Return the [X, Y] coordinate for the center point of the cell that contains the specified text.  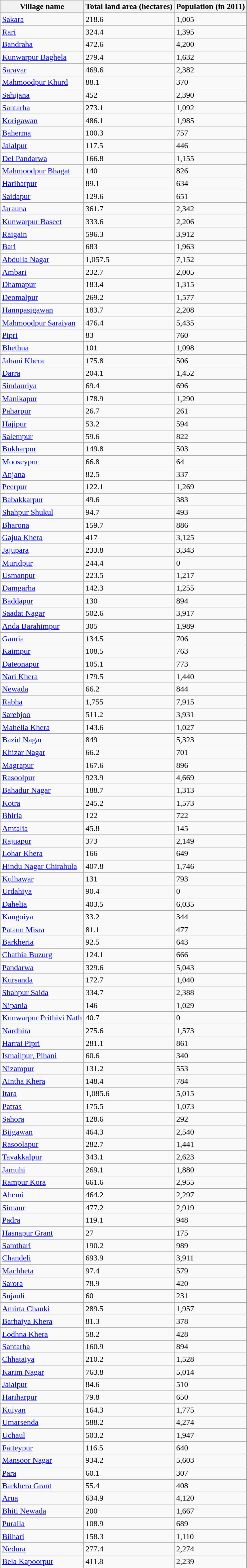
370 [210, 82]
92.5 [129, 942]
3,931 [210, 714]
204.1 [129, 373]
1,057.5 [129, 259]
Raigain [42, 234]
Machheta [42, 1271]
79.8 [129, 1397]
64 [210, 462]
Rari [42, 32]
477 [210, 929]
232.7 [129, 272]
131.2 [129, 1068]
175 [210, 1233]
Kunwarpur Baghela [42, 57]
Tavakkalpur [42, 1157]
269.2 [129, 297]
119.1 [129, 1220]
2,342 [210, 209]
244.4 [129, 563]
160.9 [129, 1346]
2,390 [210, 95]
172.7 [129, 980]
58.2 [129, 1334]
Itara [42, 1094]
2,239 [210, 1561]
1,577 [210, 297]
757 [210, 133]
Jarauna [42, 209]
361.7 [129, 209]
134.5 [129, 639]
493 [210, 512]
Baddapur [42, 601]
1,528 [210, 1359]
Gauria [42, 639]
634 [210, 184]
142.3 [129, 588]
2,274 [210, 1549]
Aintha Khera [42, 1081]
59.6 [129, 436]
Sahora [42, 1119]
Muridpur [42, 563]
282.7 [129, 1144]
1,029 [210, 1005]
Chathia Buzurg [42, 955]
Bahadur Nagar [42, 790]
Paharpur [42, 411]
Padra [42, 1220]
Bhethua [42, 348]
101 [129, 348]
Sarehjoo [42, 714]
650 [210, 1397]
923.9 [129, 778]
Kuiyan [42, 1410]
333.6 [129, 222]
Magrapur [42, 765]
1,290 [210, 399]
Mansoor Nagar [42, 1460]
Ismailpur, Pihani [42, 1056]
Barkheria [42, 942]
634.9 [129, 1498]
649 [210, 854]
822 [210, 436]
53.2 [129, 424]
784 [210, 1081]
Puraila [42, 1523]
2,955 [210, 1182]
1,085.6 [129, 1094]
305 [129, 626]
281.1 [129, 1043]
Bijgawan [42, 1132]
Total land area (hectares) [129, 7]
Rabha [42, 702]
116.5 [129, 1448]
Population (in 2011) [210, 7]
1,098 [210, 348]
464.2 [129, 1195]
Bhiti Newada [42, 1511]
175.8 [129, 360]
683 [129, 247]
486.1 [129, 120]
337 [210, 474]
579 [210, 1271]
84.6 [129, 1385]
179.5 [129, 677]
407.8 [129, 866]
81.3 [129, 1321]
773 [210, 664]
273.1 [129, 108]
Kulhawar [42, 879]
Del Pandarwa [42, 158]
464.3 [129, 1132]
94.7 [129, 512]
373 [129, 841]
60.1 [129, 1473]
Usmanpur [42, 576]
145 [210, 828]
506 [210, 360]
1,217 [210, 576]
27 [129, 1233]
1,110 [210, 1536]
90.4 [129, 891]
Nizampur [42, 1068]
5,043 [210, 968]
Pataun Misra [42, 929]
1,947 [210, 1435]
159.7 [129, 525]
Rasoolapur [42, 1144]
1,989 [210, 626]
Patras [42, 1106]
896 [210, 765]
Sakara [42, 19]
100.3 [129, 133]
Lohar Khera [42, 854]
164.3 [129, 1410]
5,014 [210, 1372]
231 [210, 1296]
158.3 [129, 1536]
Nari Khera [42, 677]
122 [129, 816]
696 [210, 386]
1,755 [129, 702]
Ambari [42, 272]
329.6 [129, 968]
849 [129, 740]
166.8 [129, 158]
Karim Nagar [42, 1372]
Bhiria [42, 816]
Saidapur [42, 196]
Peerpur [42, 487]
1,315 [210, 285]
Babakkarpur [42, 500]
1,452 [210, 373]
277.4 [129, 1549]
Kunwarpur Prithivi Nath [42, 1018]
Nedura [42, 1549]
131 [129, 879]
3,125 [210, 537]
7,152 [210, 259]
128.6 [129, 1119]
1,775 [210, 1410]
Kotra [42, 803]
1,746 [210, 866]
49.6 [129, 500]
1,269 [210, 487]
Gajua Khera [42, 537]
861 [210, 1043]
223.5 [129, 576]
Jamuhi [42, 1169]
689 [210, 1523]
Rajuapur [42, 841]
Newada [42, 689]
Anjana [42, 474]
1,441 [210, 1144]
324.4 [129, 32]
Hannpasigawan [42, 310]
Hasnapur Grant [42, 1233]
122.1 [129, 487]
4,274 [210, 1423]
Kunwarpur Baseet [42, 222]
45.8 [129, 828]
1,155 [210, 158]
Mahmoodpur Khurd [42, 82]
1,963 [210, 247]
408 [210, 1486]
Urdahiya [42, 891]
Bari [42, 247]
3,911 [210, 1258]
4,669 [210, 778]
149.8 [129, 449]
1,005 [210, 19]
Hindu Nagar Chirahula [42, 866]
Anda Barahimpur [42, 626]
105.1 [129, 664]
1,632 [210, 57]
2,382 [210, 70]
178.9 [129, 399]
Jajupara [42, 550]
588.2 [129, 1423]
5,323 [210, 740]
Bazid Nagar [42, 740]
760 [210, 335]
844 [210, 689]
190.2 [129, 1245]
Fatteypur [42, 1448]
476.4 [129, 323]
Umarsenda [42, 1423]
Village name [42, 7]
Chandeli [42, 1258]
Rampur Kora [42, 1182]
452 [129, 95]
477.2 [129, 1208]
Arua [42, 1498]
Sujauli [42, 1296]
Chhataiya [42, 1359]
886 [210, 525]
33.2 [129, 917]
218.6 [129, 19]
292 [210, 1119]
1,255 [210, 588]
643 [210, 942]
Sindauriya [42, 386]
Samthari [42, 1245]
1,985 [210, 120]
83 [129, 335]
948 [210, 1220]
Salempur [42, 436]
2,623 [210, 1157]
Saadat Nagar [42, 613]
Kaimpur [42, 651]
Amirta Chauki [42, 1309]
Saravar [42, 70]
989 [210, 1245]
Korigawan [42, 120]
2,297 [210, 1195]
503.2 [129, 1435]
Bharona [42, 525]
4,200 [210, 45]
1,027 [210, 727]
651 [210, 196]
1,440 [210, 677]
146 [129, 1005]
1,395 [210, 32]
40.7 [129, 1018]
140 [129, 171]
553 [210, 1068]
343.1 [129, 1157]
Dahelia [42, 904]
Simaur [42, 1208]
Sarora [42, 1283]
Uchaul [42, 1435]
183.7 [129, 310]
69.4 [129, 386]
Amtalia [42, 828]
Hajipur [42, 424]
Khizar Nagar [42, 752]
Barkhera Grant [42, 1486]
Ahemi [42, 1195]
269.1 [129, 1169]
129.6 [129, 196]
167.6 [129, 765]
420 [210, 1283]
417 [129, 537]
143.6 [129, 727]
Jahani Khera [42, 360]
722 [210, 816]
472.6 [129, 45]
60 [129, 1296]
1,313 [210, 790]
Rasoolpur [42, 778]
Bilhari [42, 1536]
183.4 [129, 285]
Nardhira [42, 1031]
166 [129, 854]
78.9 [129, 1283]
Bukharpur [42, 449]
Barhaiya Khera [42, 1321]
233.8 [129, 550]
Deomalpur [42, 297]
383 [210, 500]
503 [210, 449]
Nipania [42, 1005]
Manikapur [42, 399]
594 [210, 424]
334.7 [129, 993]
446 [210, 145]
245.2 [129, 803]
Bandraha [42, 45]
5,435 [210, 323]
Mahmoodpur Saraiyan [42, 323]
Pandarwa [42, 968]
502.6 [129, 613]
340 [210, 1056]
188.7 [129, 790]
130 [129, 601]
289.5 [129, 1309]
3,343 [210, 550]
826 [210, 171]
661.6 [129, 1182]
510 [210, 1385]
97.4 [129, 1271]
1,092 [210, 108]
307 [210, 1473]
4,120 [210, 1498]
Mahmoodpur Bhagat [42, 171]
5,015 [210, 1094]
763.8 [129, 1372]
200 [129, 1511]
66.8 [129, 462]
1,880 [210, 1169]
Darra [42, 373]
666 [210, 955]
1,667 [210, 1511]
Mooseypur [42, 462]
693.9 [129, 1258]
Lodhna Khera [42, 1334]
Baherma [42, 133]
Damgarha [42, 588]
3,917 [210, 613]
Sahijana [42, 95]
Kangoiya [42, 917]
1,073 [210, 1106]
2,206 [210, 222]
3,912 [210, 234]
511.2 [129, 714]
Abdulla Nagar [42, 259]
Dateonapur [42, 664]
148.4 [129, 1081]
261 [210, 411]
5,603 [210, 1460]
Shahpur Saida [42, 993]
210.2 [129, 1359]
89.1 [129, 184]
Kursanda [42, 980]
403.5 [129, 904]
6,035 [210, 904]
344 [210, 917]
Harrai Pipri [42, 1043]
640 [210, 1448]
378 [210, 1321]
2,005 [210, 272]
2,540 [210, 1132]
275.6 [129, 1031]
Shahpur Shukul [42, 512]
1,040 [210, 980]
175.5 [129, 1106]
Para [42, 1473]
2,919 [210, 1208]
117.5 [129, 145]
7,915 [210, 702]
701 [210, 752]
411.8 [129, 1561]
Bela Kapoorpur [42, 1561]
60.6 [129, 1056]
81.1 [129, 929]
469.6 [129, 70]
279.4 [129, 57]
26.7 [129, 411]
2,149 [210, 841]
793 [210, 879]
2,208 [210, 310]
124.1 [129, 955]
428 [210, 1334]
88.1 [129, 82]
82.5 [129, 474]
1,957 [210, 1309]
763 [210, 651]
108.5 [129, 651]
Dhamapur [42, 285]
108.9 [129, 1523]
934.2 [129, 1460]
Pipri [42, 335]
55.4 [129, 1486]
Mahelia Khera [42, 727]
2,388 [210, 993]
706 [210, 639]
596.3 [129, 234]
